Search for the cell housing the specified text and yield its (X, Y) center coordinate. 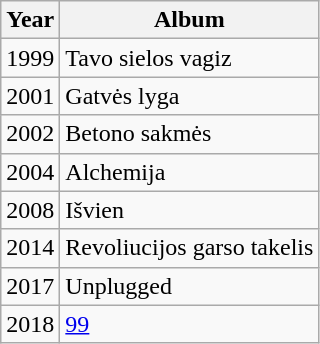
2002 (30, 134)
Išvien (190, 210)
Alchemija (190, 172)
Betono sakmės (190, 134)
Gatvės lyga (190, 96)
Unplugged (190, 286)
2014 (30, 248)
1999 (30, 58)
Tavo sielos vagiz (190, 58)
2017 (30, 286)
99 (190, 324)
2018 (30, 324)
Year (30, 20)
2001 (30, 96)
2004 (30, 172)
2008 (30, 210)
Revoliucijos garso takelis (190, 248)
Album (190, 20)
